Capture the cell that displays the provided text and extract its (X, Y) central coordinate. 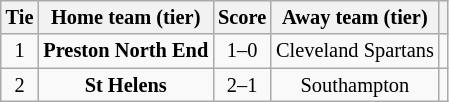
Tie (20, 17)
Southampton (355, 85)
1 (20, 51)
2 (20, 85)
Cleveland Spartans (355, 51)
1–0 (242, 51)
Preston North End (126, 51)
Away team (tier) (355, 17)
Home team (tier) (126, 17)
St Helens (126, 85)
Score (242, 17)
2–1 (242, 85)
